Scan for the cell matching the given text and deliver its [x, y] coordinate at center. 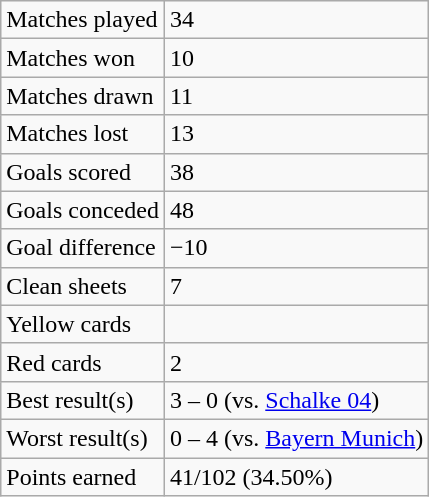
Goal difference [83, 248]
41/102 (34.50%) [296, 477]
7 [296, 286]
48 [296, 210]
13 [296, 134]
0 – 4 (vs. Bayern Munich) [296, 438]
38 [296, 172]
Clean sheets [83, 286]
Yellow cards [83, 324]
3 – 0 (vs. Schalke 04) [296, 400]
Matches lost [83, 134]
34 [296, 20]
Best result(s) [83, 400]
2 [296, 362]
11 [296, 96]
−10 [296, 248]
10 [296, 58]
Worst result(s) [83, 438]
Points earned [83, 477]
Matches won [83, 58]
Red cards [83, 362]
Goals scored [83, 172]
Matches drawn [83, 96]
Matches played [83, 20]
Goals conceded [83, 210]
